From the cell containing the given text, extract its center point as (X, Y) coordinate. 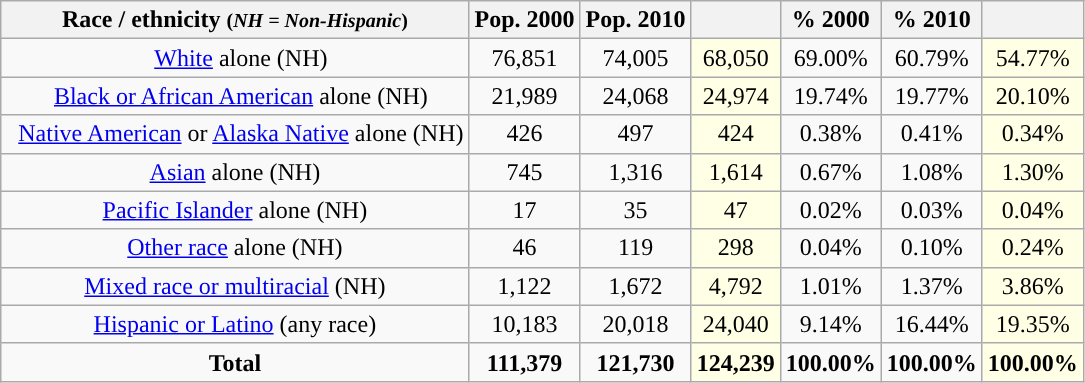
1,122 (524, 286)
76,851 (524, 58)
20,018 (636, 324)
68,050 (736, 58)
0.02% (830, 210)
Pacific Islander alone (NH) (235, 210)
Native American or Alaska Native alone (NH) (235, 134)
745 (524, 172)
24,040 (736, 324)
10,183 (524, 324)
4,792 (736, 286)
Pop. 2000 (524, 20)
Total (235, 362)
1.30% (1032, 172)
121,730 (636, 362)
1.01% (830, 286)
424 (736, 134)
24,974 (736, 96)
497 (636, 134)
Race / ethnicity (NH = Non-Hispanic) (235, 20)
% 2010 (932, 20)
Black or African American alone (NH) (235, 96)
Pop. 2010 (636, 20)
426 (524, 134)
% 2000 (830, 20)
3.86% (1032, 286)
60.79% (932, 58)
35 (636, 210)
0.38% (830, 134)
1.37% (932, 286)
16.44% (932, 324)
19.35% (1032, 324)
Other race alone (NH) (235, 248)
20.10% (1032, 96)
46 (524, 248)
9.14% (830, 324)
54.77% (1032, 58)
Hispanic or Latino (any race) (235, 324)
124,239 (736, 362)
74,005 (636, 58)
1,672 (636, 286)
Mixed race or multiracial (NH) (235, 286)
0.67% (830, 172)
17 (524, 210)
24,068 (636, 96)
298 (736, 248)
47 (736, 210)
69.00% (830, 58)
1,316 (636, 172)
119 (636, 248)
White alone (NH) (235, 58)
19.77% (932, 96)
0.10% (932, 248)
Asian alone (NH) (235, 172)
21,989 (524, 96)
1.08% (932, 172)
0.03% (932, 210)
0.41% (932, 134)
0.34% (1032, 134)
111,379 (524, 362)
19.74% (830, 96)
1,614 (736, 172)
0.24% (1032, 248)
